For the text-containing cell, return its midpoint in (X, Y) coordinate format. 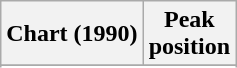
Peakposition (189, 34)
Chart (1990) (72, 34)
